Output the (x, y) coordinate of the center of the cell containing the given text.  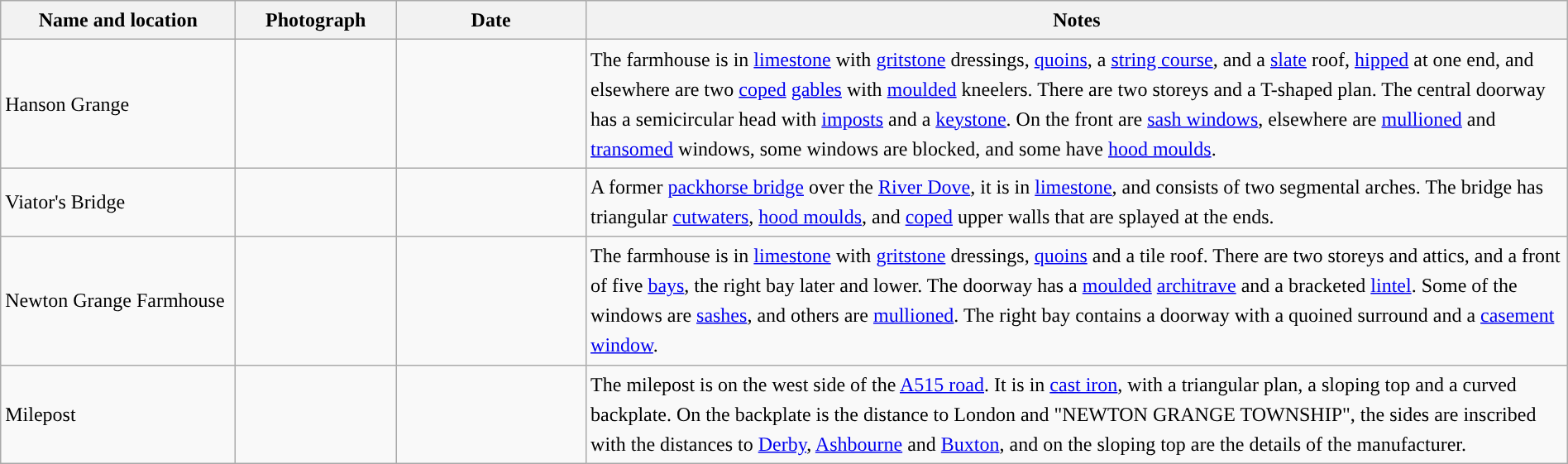
Hanson Grange (118, 104)
Milepost (118, 414)
Newton Grange Farmhouse (118, 301)
Name and location (118, 20)
Notes (1077, 20)
Viator's Bridge (118, 202)
Photograph (316, 20)
Date (491, 20)
